Return [X, Y] of the center of cell containing provided text 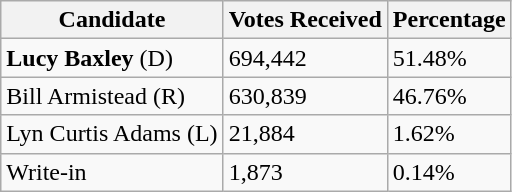
46.76% [449, 96]
1.62% [449, 134]
1,873 [305, 172]
51.48% [449, 58]
Percentage [449, 20]
0.14% [449, 172]
694,442 [305, 58]
Lucy Baxley (D) [112, 58]
Votes Received [305, 20]
Write-in [112, 172]
Lyn Curtis Adams (L) [112, 134]
Bill Armistead (R) [112, 96]
630,839 [305, 96]
21,884 [305, 134]
Candidate [112, 20]
